From the cell containing the given text, extract its center point as (x, y) coordinate. 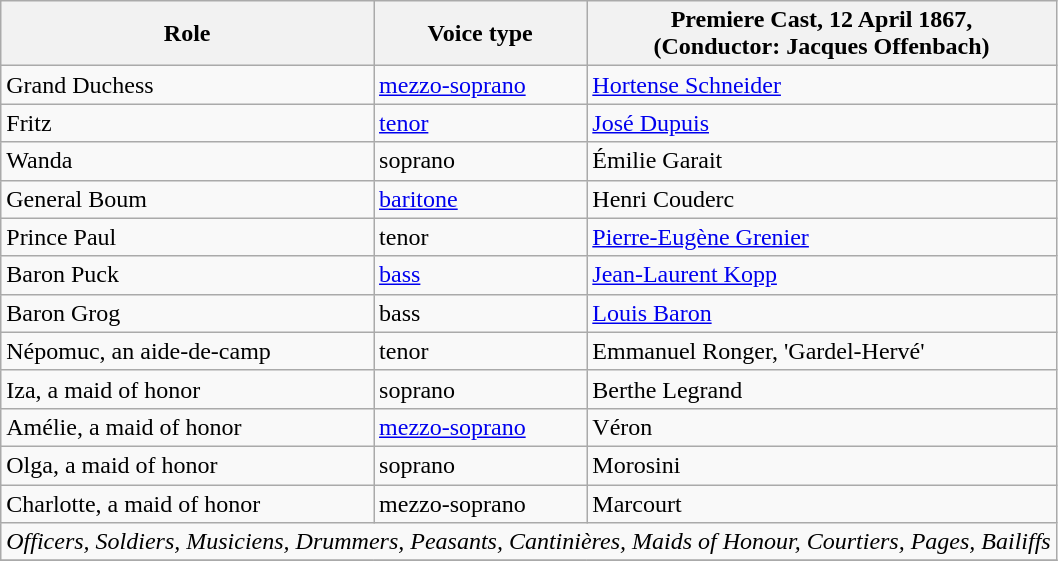
Officers, Soldiers, Musiciens, Drummers, Peasants, Cantinières, Maids of Honour, Courtiers, Pages, Bailiffs (528, 542)
Émilie Garait (822, 161)
Premiere Cast, 12 April 1867,(Conductor: Jacques Offenbach) (822, 34)
Henri Couderc (822, 199)
Hortense Schneider (822, 85)
Grand Duchess (188, 85)
Népomuc, an aide-de-camp (188, 351)
Véron (822, 427)
Emmanuel Ronger, 'Gardel-Hervé' (822, 351)
Fritz (188, 123)
Wanda (188, 161)
Morosini (822, 465)
Iza, a maid of honor (188, 389)
Louis Baron (822, 313)
Baron Puck (188, 275)
Amélie, a maid of honor (188, 427)
Marcourt (822, 503)
baritone (480, 199)
Role (188, 34)
Charlotte, a maid of honor (188, 503)
Baron Grog (188, 313)
Olga, a maid of honor (188, 465)
José Dupuis (822, 123)
Voice type (480, 34)
Jean-Laurent Kopp (822, 275)
Berthe Legrand (822, 389)
General Boum (188, 199)
Pierre-Eugène Grenier (822, 237)
Prince Paul (188, 237)
